Capture the cell that displays the provided text and extract its (X, Y) central coordinate. 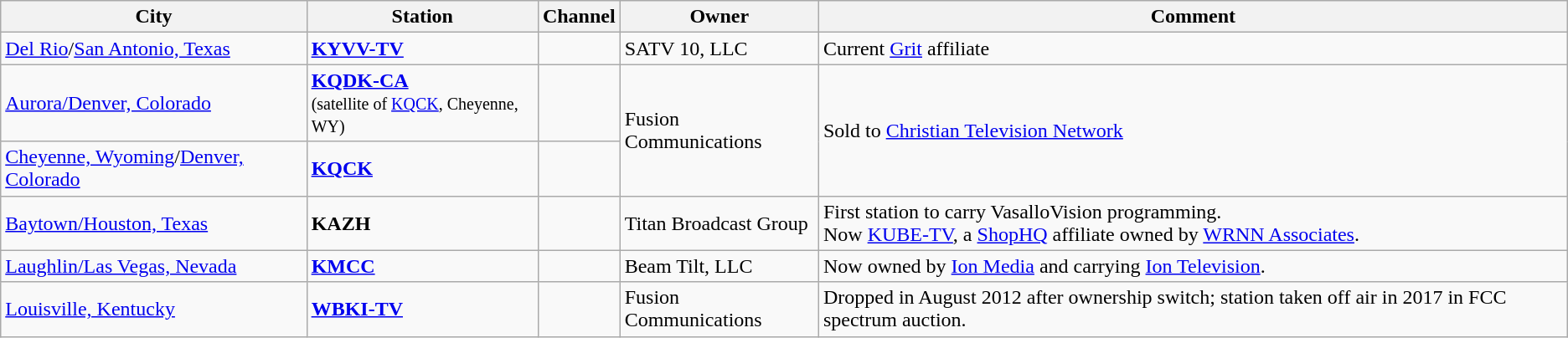
KQCK (422, 169)
KQDK-CA(satellite of KQCK, Cheyenne, WY) (422, 103)
Louisville, Kentucky (154, 310)
WBKI-TV (422, 310)
Titan Broadcast Group (719, 223)
Dropped in August 2012 after ownership switch; station taken off air in 2017 in FCC spectrum auction. (1193, 310)
KYVV-TV (422, 49)
KAZH (422, 223)
KMCC (422, 266)
Station (422, 17)
Owner (719, 17)
Baytown/Houston, Texas (154, 223)
Sold to Christian Television Network (1193, 131)
SATV 10, LLC (719, 49)
First station to carry VasalloVision programming.Now KUBE-TV, a ShopHQ affiliate owned by WRNN Associates. (1193, 223)
Del Rio/San Antonio, Texas (154, 49)
Laughlin/Las Vegas, Nevada (154, 266)
Aurora/Denver, Colorado (154, 103)
Now owned by Ion Media and carrying Ion Television. (1193, 266)
Current Grit affiliate (1193, 49)
Comment (1193, 17)
Cheyenne, Wyoming/Denver, Colorado (154, 169)
Beam Tilt, LLC (719, 266)
Channel (579, 17)
City (154, 17)
